Determine the [X, Y] coordinate at the center of the cell enclosing the given text.  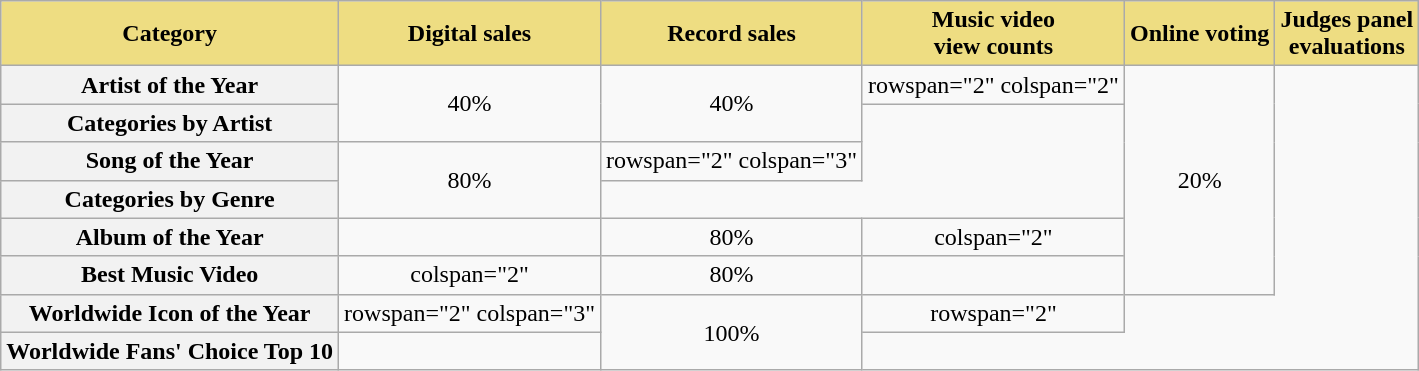
Worldwide Fans' Choice Top 10 [170, 351]
Digital sales [470, 34]
Song of the Year [170, 161]
Album of the Year [170, 237]
20% [1199, 180]
Online voting [1199, 34]
Music videoview counts [993, 34]
Best Music Video [170, 275]
Record sales [732, 34]
Worldwide Icon of the Year [170, 313]
rowspan="2" colspan="2" [993, 85]
100% [732, 332]
Categories by Genre [170, 199]
Artist of the Year [170, 85]
Category [170, 34]
Judges panelevaluations [1347, 34]
Categories by Artist [170, 123]
rowspan="2" [993, 313]
